Search for the cell housing the specified text and yield its [X, Y] center coordinate. 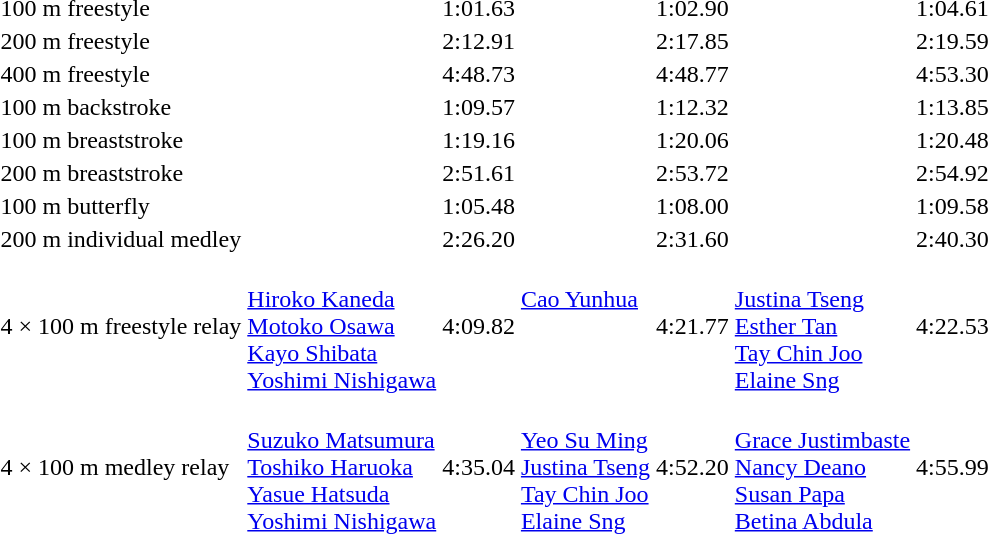
1:12.32 [693, 107]
Hiroko KanedaMotoko OsawaKayo ShibataYoshimi Nishigawa [342, 326]
4:48.73 [479, 74]
Cao Yunhua [585, 326]
1:09.57 [479, 107]
1:20.06 [693, 140]
2:17.85 [693, 41]
1:05.48 [479, 206]
4:48.77 [693, 74]
4:21.77 [693, 326]
2:31.60 [693, 239]
2:51.61 [479, 173]
1:08.00 [693, 206]
2:53.72 [693, 173]
1:19.16 [479, 140]
2:26.20 [479, 239]
Justina TsengEsther TanTay Chin JooElaine Sng [822, 326]
4:09.82 [479, 326]
2:12.91 [479, 41]
